Provide the [X, Y] coordinate of the cell's center where the given text is located.  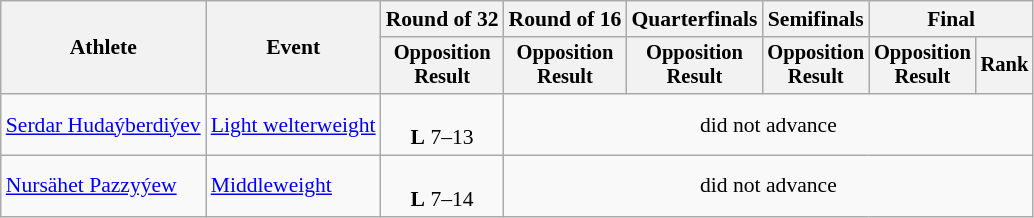
Rank [1005, 66]
L 7–14 [442, 186]
L 7–13 [442, 124]
Athlete [104, 48]
Round of 32 [442, 19]
Event [294, 48]
Serdar Hudaýberdiýev [104, 124]
Quarterfinals [694, 19]
Middleweight [294, 186]
Semifinals [816, 19]
Nursähet Pazzyýew [104, 186]
Round of 16 [566, 19]
Final [951, 19]
Light welterweight [294, 124]
